Provide the (X, Y) coordinate of the cell's center where the given text is located.  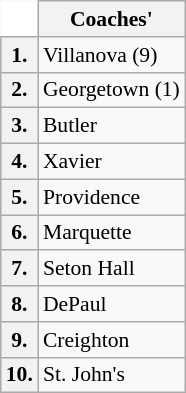
9. (20, 340)
2. (20, 90)
Georgetown (1) (112, 90)
DePaul (112, 304)
Coaches' (112, 19)
Marquette (112, 233)
3. (20, 126)
6. (20, 233)
Seton Hall (112, 269)
5. (20, 197)
Creighton (112, 340)
4. (20, 162)
8. (20, 304)
1. (20, 55)
St. John's (112, 375)
Butler (112, 126)
Xavier (112, 162)
7. (20, 269)
Villanova (9) (112, 55)
10. (20, 375)
Providence (112, 197)
